For the text-containing cell, return its midpoint in (x, y) coordinate format. 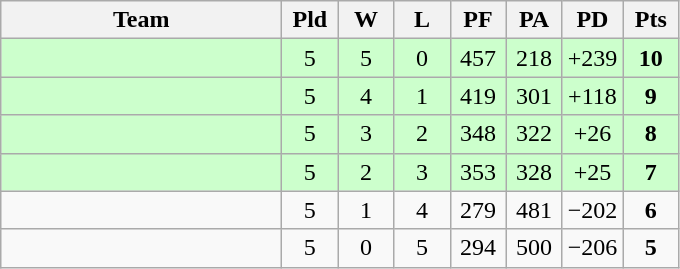
L (422, 20)
348 (478, 134)
481 (534, 210)
W (366, 20)
353 (478, 172)
+25 (592, 172)
8 (651, 134)
500 (534, 248)
322 (534, 134)
9 (651, 96)
218 (534, 58)
328 (534, 172)
PF (478, 20)
−206 (592, 248)
Team (142, 20)
−202 (592, 210)
457 (478, 58)
PD (592, 20)
Pld (310, 20)
279 (478, 210)
294 (478, 248)
7 (651, 172)
6 (651, 210)
+26 (592, 134)
PA (534, 20)
10 (651, 58)
Pts (651, 20)
419 (478, 96)
301 (534, 96)
+118 (592, 96)
+239 (592, 58)
